Extract the (x, y) coordinate from the center of the cell holding the provided text.  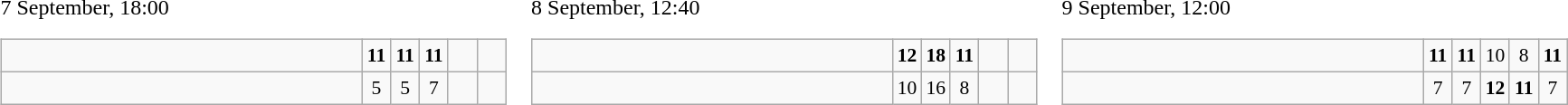
16 (936, 88)
18 (936, 56)
